Identify which cell holds the provided text, then report its (X, Y) central coordinate. 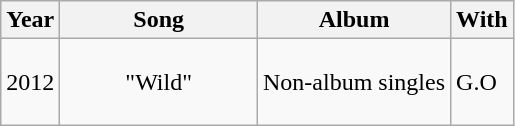
2012 (30, 82)
Album (354, 20)
Non-album singles (354, 82)
With (482, 20)
"Wild" (159, 82)
G.O (482, 82)
Song (159, 20)
Year (30, 20)
